For the text-containing cell, return its midpoint in (X, Y) coordinate format. 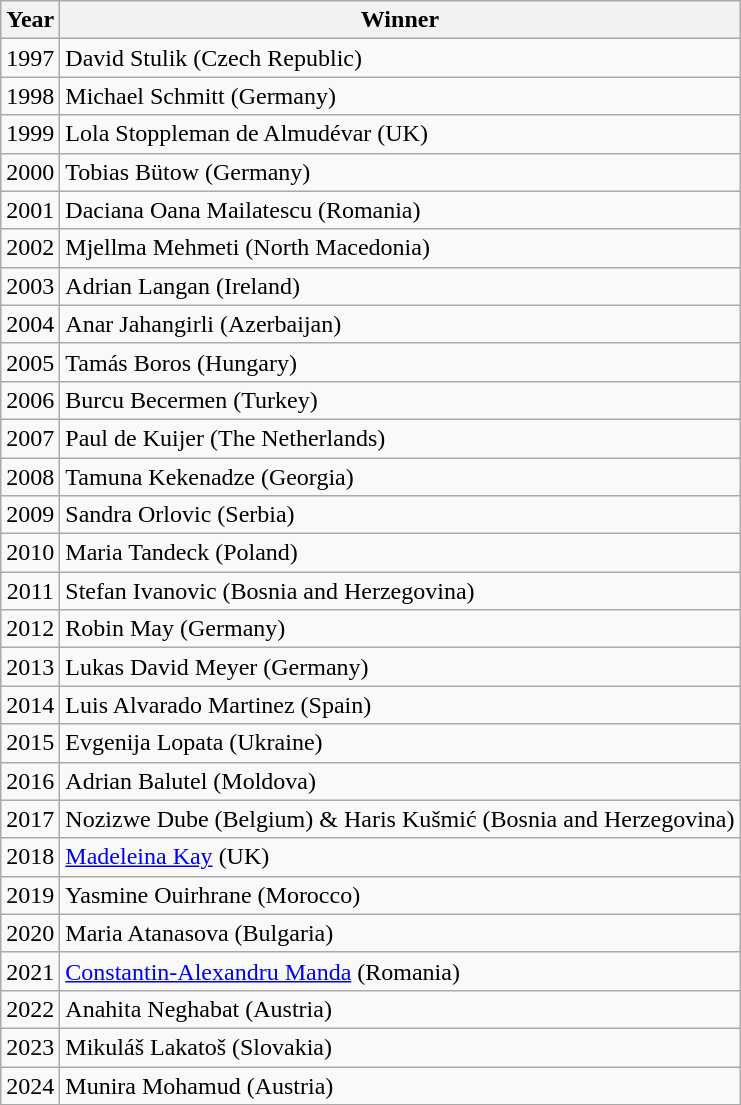
Luis Alvarado Martinez (Spain) (400, 705)
2004 (30, 324)
Winner (400, 20)
Evgenija Lopata (Ukraine) (400, 743)
2002 (30, 248)
Robin May (Germany) (400, 629)
Maria Tandeck (Poland) (400, 553)
Anahita Neghabat (Austria) (400, 1009)
Year (30, 20)
Adrian Langan (Ireland) (400, 286)
Tamuna Kekenadze (Georgia) (400, 477)
2011 (30, 591)
2016 (30, 781)
Sandra Orlovic (Serbia) (400, 515)
2019 (30, 895)
Lola Stoppleman de Almudévar (UK) (400, 134)
Adrian Balutel (Moldova) (400, 781)
Madeleina Kay (UK) (400, 857)
Constantin-Alexandru Manda (Romania) (400, 971)
Mjellma Mehmeti (North Macedonia) (400, 248)
1999 (30, 134)
1998 (30, 96)
Mikuláš Lakatoš (Slovakia) (400, 1047)
2021 (30, 971)
2006 (30, 400)
2014 (30, 705)
2007 (30, 438)
Maria Atanasova (Bulgaria) (400, 933)
2015 (30, 743)
2017 (30, 819)
Nozizwe Dube (Belgium) & Haris Kušmić (Bosnia and Herzegovina) (400, 819)
Tamás Boros (Hungary) (400, 362)
2013 (30, 667)
Lukas David Meyer (Germany) (400, 667)
Yasmine Ouirhrane (Morocco) (400, 895)
2000 (30, 172)
Michael Schmitt (Germany) (400, 96)
Anar Jahangirli (Azerbaijan) (400, 324)
Paul de Kuijer (The Netherlands) (400, 438)
Burcu Becermen (Turkey) (400, 400)
2020 (30, 933)
David Stulik (Czech Republic) (400, 58)
2001 (30, 210)
Tobias Bütow (Germany) (400, 172)
2010 (30, 553)
Daciana Oana Mailatescu (Romania) (400, 210)
1997 (30, 58)
2024 (30, 1085)
2022 (30, 1009)
Munira Mohamud (Austria) (400, 1085)
2008 (30, 477)
2005 (30, 362)
2018 (30, 857)
2023 (30, 1047)
2009 (30, 515)
Stefan Ivanovic (Bosnia and Herzegovina) (400, 591)
2012 (30, 629)
2003 (30, 286)
